Scan for the cell matching the given text and deliver its [x, y] coordinate at center. 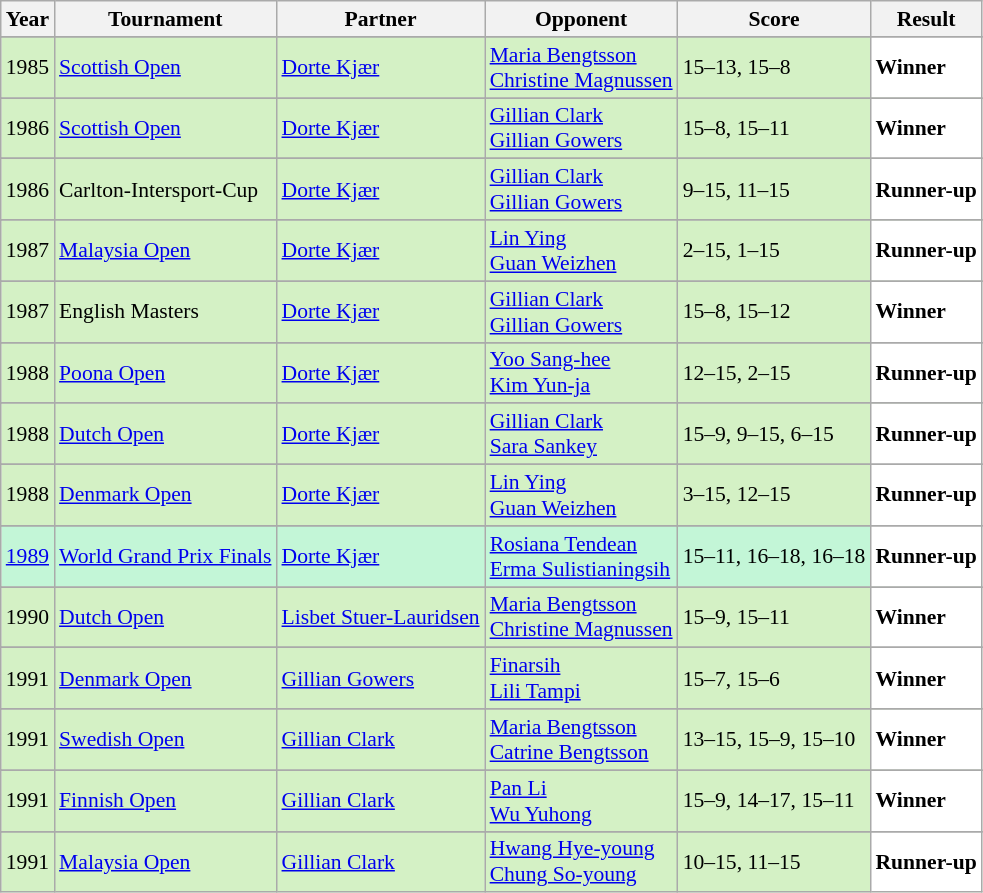
Result [926, 19]
15–13, 15–8 [774, 68]
12–15, 2–15 [774, 372]
15–9, 14–17, 15–11 [774, 800]
Gillian Clark Sara Sankey [582, 434]
World Grand Prix Finals [165, 556]
9–15, 11–15 [774, 190]
1989 [28, 556]
Hwang Hye-young Chung So-young [582, 862]
13–15, 15–9, 15–10 [774, 740]
15–11, 16–18, 16–18 [774, 556]
Year [28, 19]
1990 [28, 618]
15–8, 15–12 [774, 312]
English Masters [165, 312]
Carlton-Intersport-Cup [165, 190]
3–15, 12–15 [774, 496]
Partner [380, 19]
Yoo Sang-hee Kim Yun-ja [582, 372]
Lisbet Stuer-Lauridsen [380, 618]
Poona Open [165, 372]
15–9, 15–11 [774, 618]
Pan Li Wu Yuhong [582, 800]
Finnish Open [165, 800]
15–9, 9–15, 6–15 [774, 434]
Opponent [582, 19]
15–7, 15–6 [774, 678]
1985 [28, 68]
Gillian Gowers [380, 678]
Tournament [165, 19]
2–15, 1–15 [774, 250]
Rosiana Tendean Erma Sulistianingsih [582, 556]
Maria Bengtsson Catrine Bengtsson [582, 740]
Score [774, 19]
Finarsih Lili Tampi [582, 678]
15–8, 15–11 [774, 128]
Swedish Open [165, 740]
10–15, 11–15 [774, 862]
